Identify which cell holds the provided text, then report its [x, y] central coordinate. 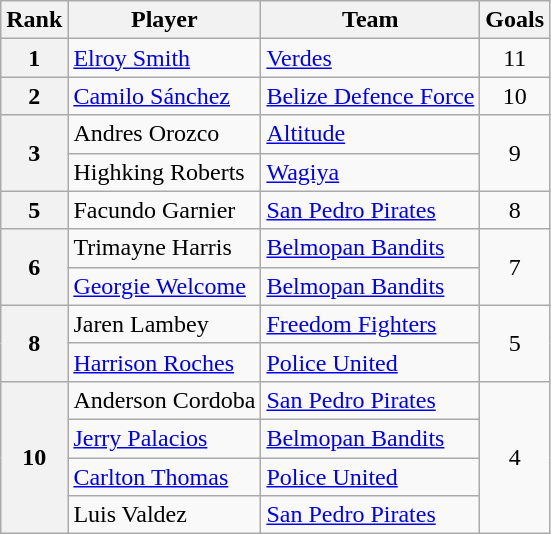
Belize Defence Force [370, 96]
Jaren Lambey [164, 324]
Player [164, 20]
Altitude [370, 134]
9 [515, 153]
Harrison Roches [164, 362]
Carlton Thomas [164, 477]
Verdes [370, 58]
3 [34, 153]
Anderson Cordoba [164, 400]
1 [34, 58]
Camilo Sánchez [164, 96]
Elroy Smith [164, 58]
Facundo Garnier [164, 210]
Highking Roberts [164, 172]
Trimayne Harris [164, 248]
2 [34, 96]
Goals [515, 20]
4 [515, 457]
Luis Valdez [164, 515]
Jerry Palacios [164, 438]
11 [515, 58]
Team [370, 20]
Freedom Fighters [370, 324]
Georgie Welcome [164, 286]
6 [34, 267]
Wagiya [370, 172]
Andres Orozco [164, 134]
7 [515, 267]
Rank [34, 20]
